Search for the cell housing the specified text and yield its (x, y) center coordinate. 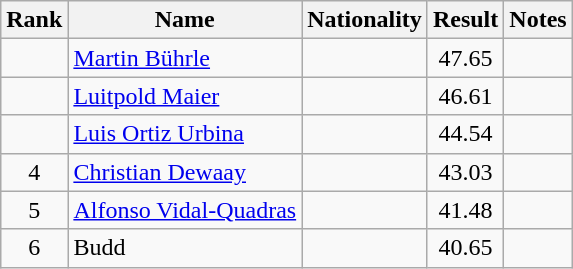
Rank (34, 20)
Luitpold Maier (185, 96)
40.65 (465, 248)
Nationality (365, 20)
43.03 (465, 172)
6 (34, 248)
Martin Bührle (185, 58)
41.48 (465, 210)
Christian Dewaay (185, 172)
Name (185, 20)
Luis Ortiz Urbina (185, 134)
44.54 (465, 134)
4 (34, 172)
47.65 (465, 58)
5 (34, 210)
Result (465, 20)
Budd (185, 248)
Notes (538, 20)
46.61 (465, 96)
Alfonso Vidal-Quadras (185, 210)
